Capture the cell that displays the provided text and extract its (X, Y) central coordinate. 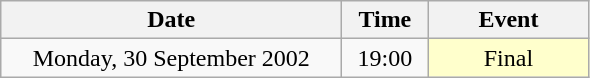
19:00 (385, 58)
Date (172, 20)
Time (385, 20)
Final (508, 58)
Monday, 30 September 2002 (172, 58)
Event (508, 20)
